Return the (X, Y) coordinate for the center point of the cell that contains the specified text.  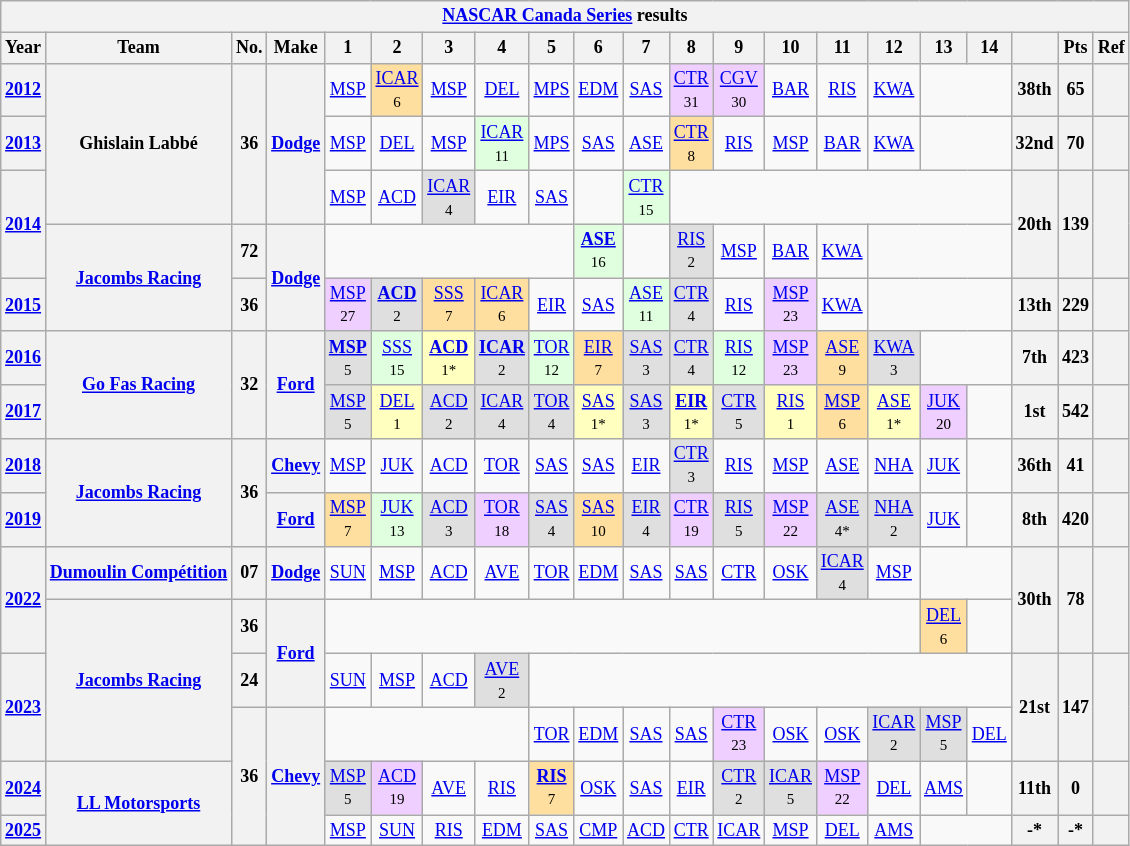
65 (1076, 90)
2024 (24, 788)
LL Motorsports (138, 804)
TOR12 (552, 358)
SAS10 (598, 519)
72 (250, 251)
SSS7 (449, 305)
DEL1 (397, 412)
10 (791, 48)
RIS7 (552, 788)
7 (646, 48)
07 (250, 573)
8th (1034, 519)
70 (1076, 144)
ACD1* (449, 358)
CTR5 (739, 412)
NASCAR Canada Series results (565, 16)
147 (1076, 706)
ACD3 (449, 519)
1 (348, 48)
423 (1076, 358)
2022 (24, 600)
20th (1034, 224)
13th (1034, 305)
CTR19 (691, 519)
3 (449, 48)
Year (24, 48)
139 (1076, 224)
7th (1034, 358)
9 (739, 48)
38th (1034, 90)
ASE9 (842, 358)
2 (397, 48)
8 (691, 48)
SAS1* (598, 412)
ASE1* (894, 412)
30th (1034, 600)
229 (1076, 305)
32nd (1034, 144)
14 (989, 48)
NHA2 (894, 519)
EIR7 (598, 358)
No. (250, 48)
2013 (24, 144)
Team (138, 48)
11th (1034, 788)
Pts (1076, 48)
AVE2 (502, 680)
ICAR (739, 830)
CTR2 (739, 788)
Go Fas Racing (138, 384)
2018 (24, 466)
2019 (24, 519)
4 (502, 48)
MSP27 (348, 305)
542 (1076, 412)
ASE4* (842, 519)
2016 (24, 358)
ICAR11 (502, 144)
0 (1076, 788)
2014 (24, 224)
SAS4 (552, 519)
MSP6 (842, 412)
ICAR5 (791, 788)
2025 (24, 830)
TOR18 (502, 519)
24 (250, 680)
TOR4 (552, 412)
ASE16 (598, 251)
Make (296, 48)
2012 (24, 90)
RIS5 (739, 519)
CTR15 (646, 197)
78 (1076, 600)
RIS1 (791, 412)
Ghislain Labbé (138, 144)
JUK20 (944, 412)
6 (598, 48)
36th (1034, 466)
EIR1* (691, 412)
13 (944, 48)
2023 (24, 706)
ACD19 (397, 788)
2017 (24, 412)
CGV30 (739, 90)
32 (250, 384)
ASE11 (646, 305)
420 (1076, 519)
KWA3 (894, 358)
MSP7 (348, 519)
5 (552, 48)
1st (1034, 412)
NHA (894, 466)
CTR31 (691, 90)
12 (894, 48)
21st (1034, 706)
2015 (24, 305)
CTR8 (691, 144)
SSS15 (397, 358)
EIR4 (646, 519)
11 (842, 48)
RIS2 (691, 251)
CTR3 (691, 466)
Dumoulin Compétition (138, 573)
JUK13 (397, 519)
RIS12 (739, 358)
DEL6 (944, 627)
Ref (1111, 48)
CTR23 (739, 734)
CMP (598, 830)
41 (1076, 466)
